Capture the cell that displays the provided text and extract its (x, y) central coordinate. 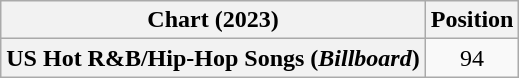
94 (472, 58)
Chart (2023) (213, 20)
US Hot R&B/Hip-Hop Songs (Billboard) (213, 58)
Position (472, 20)
